Extract the (x, y) coordinate from the center of the cell holding the provided text.  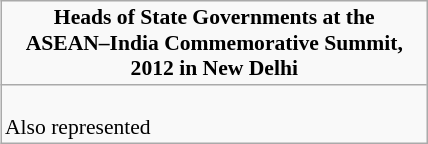
Also represented (214, 114)
Heads of State Governments at the ASEAN–India Commemorative Summit, 2012 in New Delhi (214, 43)
